Determine the (X, Y) coordinate at the center of the cell enclosing the given text.  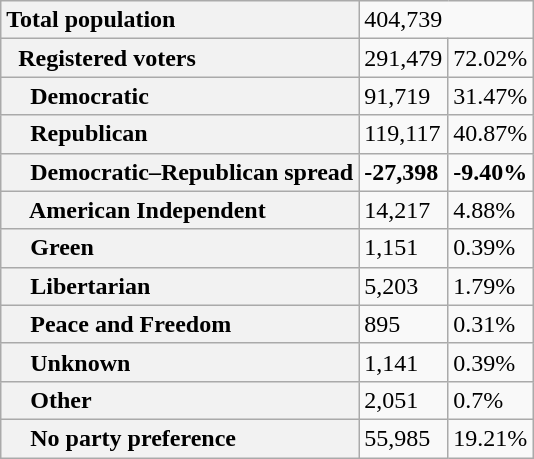
119,117 (404, 134)
291,479 (404, 58)
19.21% (490, 438)
14,217 (404, 210)
Republican (180, 134)
91,719 (404, 96)
Democratic (180, 96)
Unknown (180, 362)
Democratic–Republican spread (180, 172)
72.02% (490, 58)
31.47% (490, 96)
1,141 (404, 362)
1,151 (404, 248)
American Independent (180, 210)
0.31% (490, 324)
Total population (180, 20)
4.88% (490, 210)
40.87% (490, 134)
Libertarian (180, 286)
2,051 (404, 400)
-27,398 (404, 172)
Green (180, 248)
Peace and Freedom (180, 324)
No party preference (180, 438)
Other (180, 400)
1.79% (490, 286)
895 (404, 324)
55,985 (404, 438)
5,203 (404, 286)
404,739 (446, 20)
Registered voters (180, 58)
0.7% (490, 400)
-9.40% (490, 172)
